Locate the cell with the specified text and output its [x, y] center coordinate. 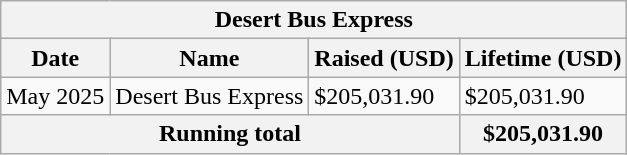
Name [210, 58]
Lifetime (USD) [543, 58]
May 2025 [56, 96]
Raised (USD) [384, 58]
Date [56, 58]
Running total [230, 134]
